Detect which cell encompasses the target text, then output its (x, y) center coordinate. 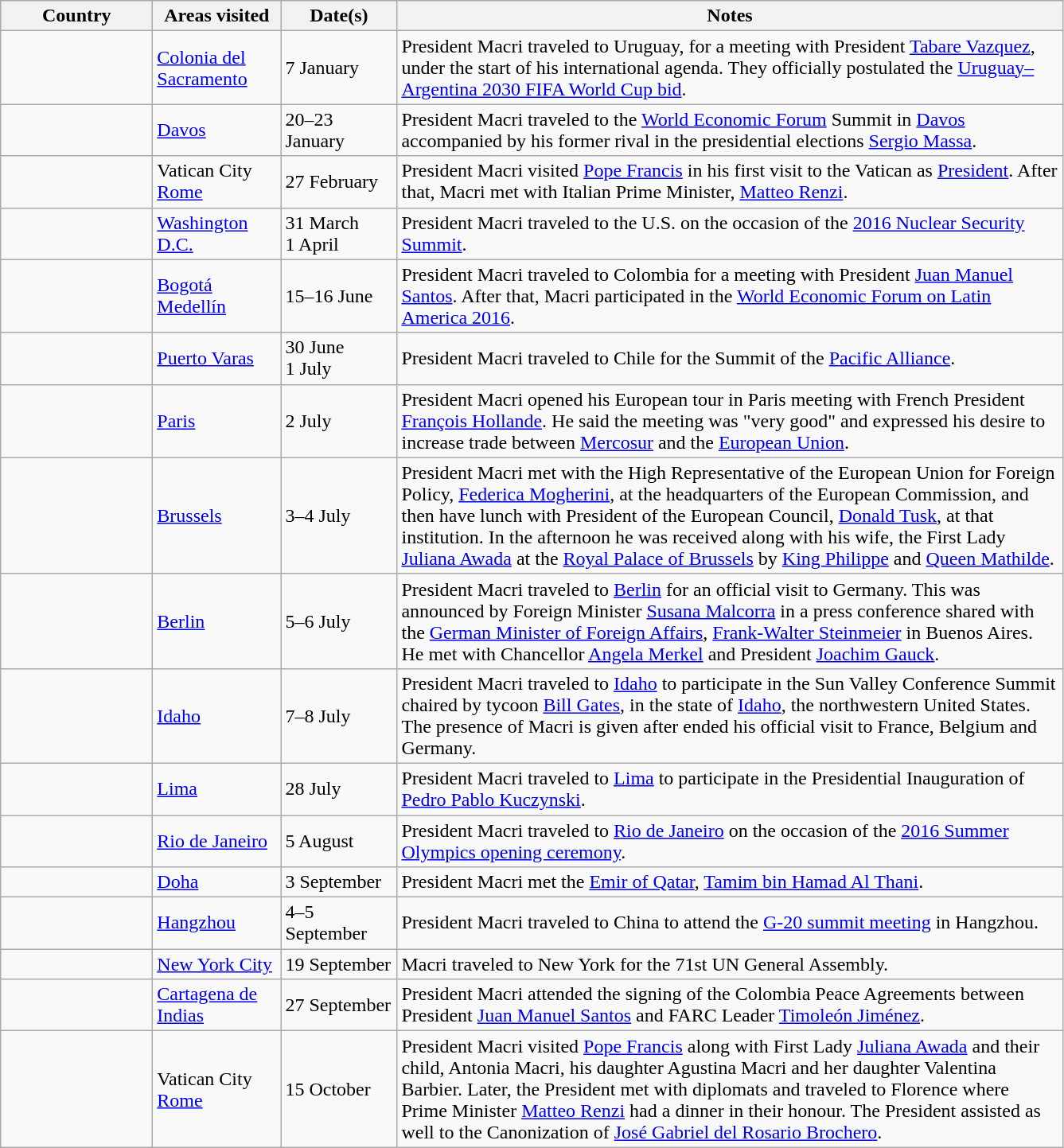
Colonia del Sacramento (216, 68)
Brussels (216, 516)
President Macri traveled to the World Economic Forum Summit in Davos accompanied by his former rival in the presidential elections Sergio Massa. (730, 130)
President Macri traveled to China to attend the G-20 summit meeting in Hangzhou. (730, 923)
Davos (216, 130)
3 September (339, 882)
President Macri visited Pope Francis in his first visit to the Vatican as President. After that, Macri met with Italian Prime Minister, Matteo Renzi. (730, 181)
27 February (339, 181)
3–4 July (339, 516)
Rio de Janeiro (216, 840)
7–8 July (339, 716)
Date(s) (339, 16)
Country (76, 16)
Idaho (216, 716)
15 October (339, 1089)
Cartagena de Indias (216, 1006)
President Macri traveled to Lima to participate in the Presidential Inauguration of Pedro Pablo Kuczynski. (730, 789)
7 January (339, 68)
New York City (216, 964)
Paris (216, 421)
20–23 January (339, 130)
Hangzhou (216, 923)
15–16 June (339, 296)
4–5 September (339, 923)
5 August (339, 840)
27 September (339, 1006)
Puerto Varas (216, 358)
31 March1 April (339, 234)
5–6 July (339, 621)
Areas visited (216, 16)
President Macri attended the signing of the Colombia Peace Agreements between President Juan Manuel Santos and FARC Leader Timoleón Jiménez. (730, 1006)
19 September (339, 964)
30 June1 July (339, 358)
Washington D.C. (216, 234)
BogotáMedellín (216, 296)
Lima (216, 789)
Berlin (216, 621)
President Macri met the Emir of Qatar, Tamim bin Hamad Al Thani. (730, 882)
President Macri traveled to the U.S. on the occasion of the 2016 Nuclear Security Summit. (730, 234)
Doha (216, 882)
Macri traveled to New York for the 71st UN General Assembly. (730, 964)
2 July (339, 421)
President Macri traveled to Rio de Janeiro on the occasion of the 2016 Summer Olympics opening ceremony. (730, 840)
President Macri traveled to Chile for the Summit of the Pacific Alliance. (730, 358)
Notes (730, 16)
28 July (339, 789)
